From the cell containing the given text, extract its center point as [X, Y] coordinate. 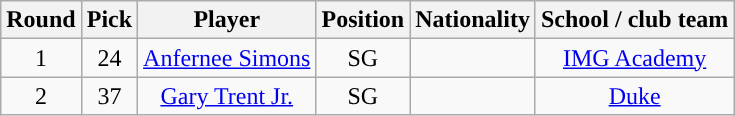
Anfernee Simons [227, 58]
School / club team [634, 20]
IMG Academy [634, 58]
Nationality [473, 20]
1 [41, 58]
2 [41, 96]
Position [363, 20]
Player [227, 20]
37 [109, 96]
Duke [634, 96]
Gary Trent Jr. [227, 96]
24 [109, 58]
Round [41, 20]
Pick [109, 20]
